Find where the given text appears and provide that cell's center as (x, y) coordinate. 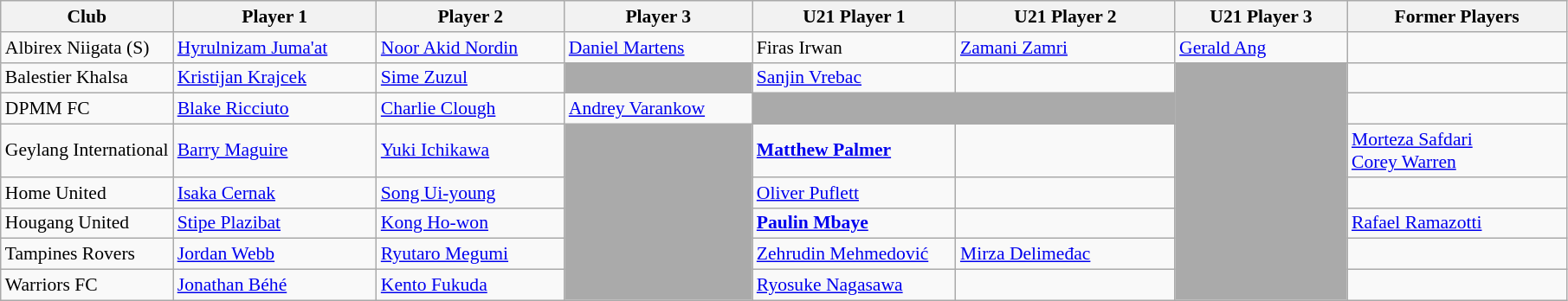
Isaka Cernak (275, 193)
Hougang United (87, 223)
Geylang International (87, 150)
Player 1 (275, 16)
Yuki Ichikawa (471, 150)
Firas Irwan (854, 48)
Rafael Ramazotti (1456, 223)
Barry Maguire (275, 150)
Noor Akid Nordin (471, 48)
Club (87, 16)
U21 Player 1 (854, 16)
Andrey Varankow (658, 109)
Hyrulnizam Juma'at (275, 48)
Song Ui-young (471, 193)
Gerald Ang (1261, 48)
Jordan Webb (275, 254)
Player 3 (658, 16)
Former Players (1456, 16)
Morteza Safdari Corey Warren (1456, 150)
Sanjin Vrebac (854, 78)
Kento Fukuda (471, 285)
Zehrudin Mehmedović (854, 254)
Matthew Palmer (854, 150)
Charlie Clough (471, 109)
Blake Ricciuto (275, 109)
Ryutaro Megumi (471, 254)
Jonathan Béhé (275, 285)
Player 2 (471, 16)
Zamani Zamri (1065, 48)
Ryosuke Nagasawa (854, 285)
DPMM FC (87, 109)
Daniel Martens (658, 48)
Balestier Khalsa (87, 78)
Mirza Delimeđac (1065, 254)
Sime Zuzul (471, 78)
Home United (87, 193)
Tampines Rovers (87, 254)
Kong Ho-won (471, 223)
Paulin Mbaye (854, 223)
Albirex Niigata (S) (87, 48)
Oliver Puflett (854, 193)
U21 Player 3 (1261, 16)
Kristijan Krajcek (275, 78)
Stipe Plazibat (275, 223)
Warriors FC (87, 285)
U21 Player 2 (1065, 16)
